Provide the (x, y) coordinate of the cell's center where the given text is located.  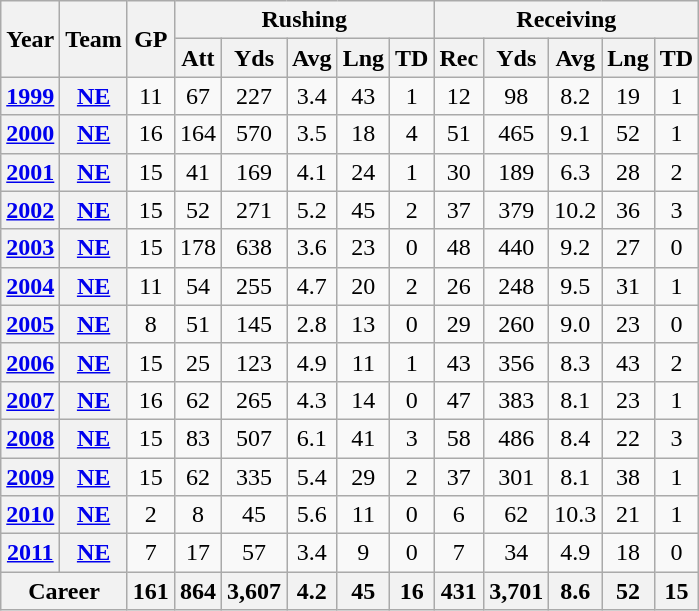
27 (628, 248)
58 (459, 438)
3,701 (516, 591)
2.8 (312, 324)
8.4 (576, 438)
20 (363, 286)
6.1 (312, 438)
260 (516, 324)
9.0 (576, 324)
9.1 (576, 134)
4.3 (312, 400)
5.2 (312, 210)
25 (198, 362)
123 (254, 362)
48 (459, 248)
Career (64, 591)
34 (516, 553)
10.2 (576, 210)
507 (254, 438)
28 (628, 172)
2008 (30, 438)
10.3 (576, 515)
161 (150, 591)
Rec (459, 58)
Att (198, 58)
4.1 (312, 172)
9 (363, 553)
8.2 (576, 96)
379 (516, 210)
431 (459, 591)
440 (516, 248)
36 (628, 210)
164 (198, 134)
2009 (30, 477)
30 (459, 172)
47 (459, 400)
335 (254, 477)
5.4 (312, 477)
271 (254, 210)
178 (198, 248)
248 (516, 286)
4.7 (312, 286)
2004 (30, 286)
3,607 (254, 591)
Receiving (566, 20)
13 (363, 324)
2007 (30, 400)
864 (198, 591)
4.2 (312, 591)
57 (254, 553)
9.2 (576, 248)
26 (459, 286)
83 (198, 438)
145 (254, 324)
2006 (30, 362)
Rushing (304, 20)
265 (254, 400)
570 (254, 134)
8.3 (576, 362)
3.5 (312, 134)
67 (198, 96)
54 (198, 286)
2000 (30, 134)
3.6 (312, 248)
24 (363, 172)
4 (412, 134)
2002 (30, 210)
227 (254, 96)
12 (459, 96)
1999 (30, 96)
189 (516, 172)
9.5 (576, 286)
5.6 (312, 515)
GP (150, 39)
8.6 (576, 591)
17 (198, 553)
2001 (30, 172)
6.3 (576, 172)
2010 (30, 515)
301 (516, 477)
21 (628, 515)
255 (254, 286)
638 (254, 248)
2003 (30, 248)
356 (516, 362)
Team (94, 39)
2011 (30, 553)
19 (628, 96)
98 (516, 96)
486 (516, 438)
383 (516, 400)
14 (363, 400)
31 (628, 286)
22 (628, 438)
6 (459, 515)
169 (254, 172)
2005 (30, 324)
38 (628, 477)
465 (516, 134)
Year (30, 39)
